For the text-containing cell, return its midpoint in (x, y) coordinate format. 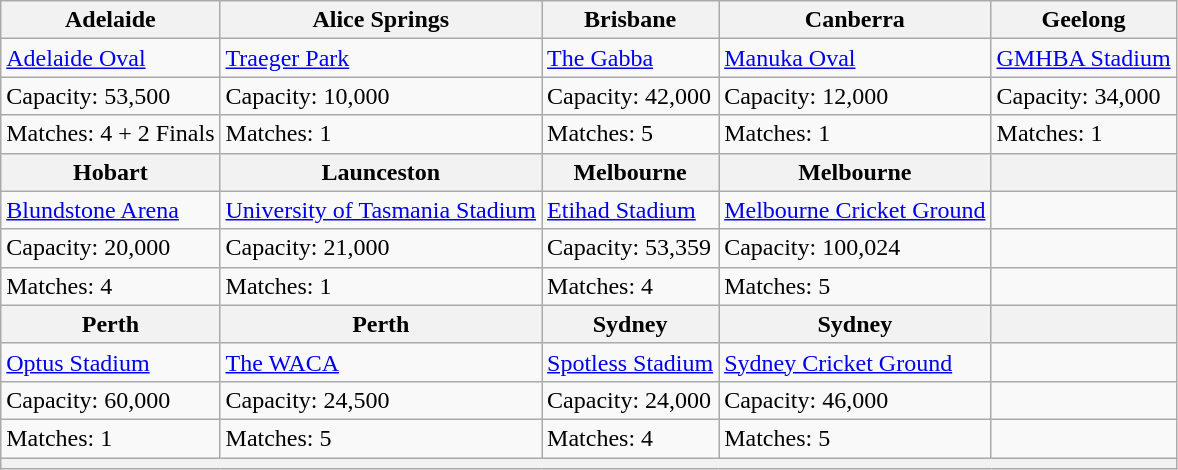
Manuka Oval (855, 58)
Capacity: 53,500 (110, 96)
Spotless Stadium (630, 362)
Capacity: 24,500 (381, 400)
Brisbane (630, 20)
Capacity: 53,359 (630, 248)
Capacity: 34,000 (1084, 96)
Adelaide Oval (110, 58)
Capacity: 24,000 (630, 400)
Hobart (110, 172)
Sydney Cricket Ground (855, 362)
Capacity: 100,024 (855, 248)
Launceston (381, 172)
Capacity: 10,000 (381, 96)
GMHBA Stadium (1084, 58)
Geelong (1084, 20)
Blundstone Arena (110, 210)
Optus Stadium (110, 362)
Melbourne Cricket Ground (855, 210)
Alice Springs (381, 20)
Capacity: 42,000 (630, 96)
Canberra (855, 20)
The WACA (381, 362)
Capacity: 60,000 (110, 400)
Capacity: 46,000 (855, 400)
The Gabba (630, 58)
Etihad Stadium (630, 210)
Capacity: 12,000 (855, 96)
Adelaide (110, 20)
Capacity: 20,000 (110, 248)
Matches: 4 + 2 Finals (110, 134)
Traeger Park (381, 58)
Capacity: 21,000 (381, 248)
University of Tasmania Stadium (381, 210)
